Capture the cell that displays the provided text and extract its [x, y] central coordinate. 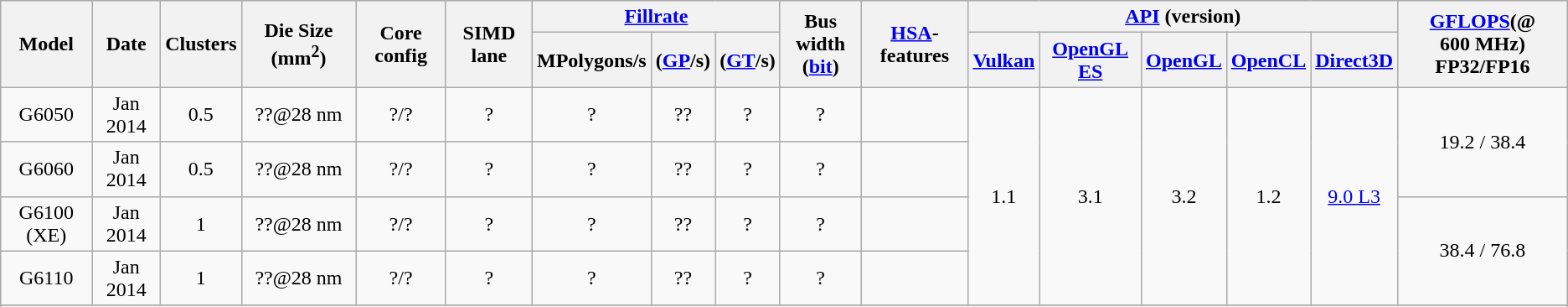
Model [47, 44]
Direct3D [1354, 60]
(GP/s) [683, 60]
OpenGL [1184, 60]
Clusters [201, 44]
Bus width(bit) [821, 44]
G6100 (XE) [47, 223]
1.2 [1268, 196]
9.0 L3 [1354, 196]
MPolygons/s [591, 60]
(GT/s) [748, 60]
19.2 / 38.4 [1483, 142]
G6110 [47, 278]
G6060 [47, 169]
OpenGL ES [1091, 60]
Date [126, 44]
API (version) [1183, 17]
3.1 [1091, 196]
OpenCL [1268, 60]
Die Size (mm2) [298, 44]
HSA-features [915, 44]
Fillrate [656, 17]
GFLOPS(@ 600 MHz)FP32/FP16 [1483, 44]
1.1 [1003, 196]
G6050 [47, 114]
Core config [401, 44]
3.2 [1184, 196]
SIMD lane [489, 44]
38.4 / 76.8 [1483, 251]
Vulkan [1003, 60]
